Extract the (X, Y) coordinate from the center of the cell holding the provided text.  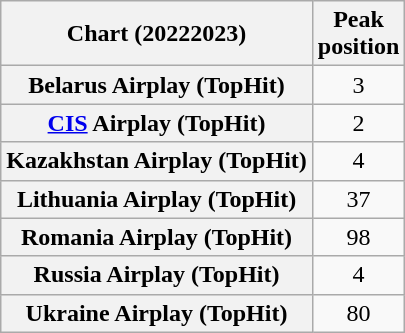
Belarus Airplay (TopHit) (157, 85)
3 (358, 85)
80 (358, 313)
Lithuania Airplay (TopHit) (157, 199)
Kazakhstan Airplay (TopHit) (157, 161)
Peakposition (358, 34)
Russia Airplay (TopHit) (157, 275)
Ukraine Airplay (TopHit) (157, 313)
CIS Airplay (TopHit) (157, 123)
2 (358, 123)
Chart (20222023) (157, 34)
98 (358, 237)
Romania Airplay (TopHit) (157, 237)
37 (358, 199)
